Capture the cell that displays the provided text and extract its (X, Y) central coordinate. 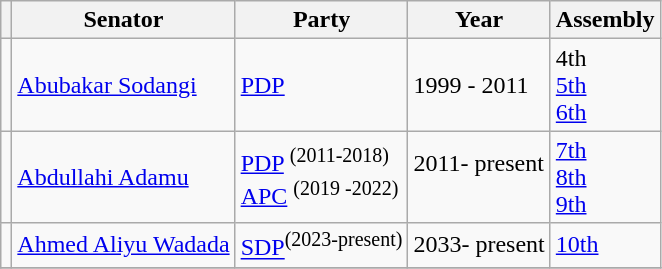
PDP (2011-2018)APC (2019 -2022) (322, 177)
2011- present (479, 177)
7th8th9th (605, 177)
2033- present (479, 246)
Party (322, 20)
Abdullahi Adamu (124, 177)
4th5th6th (605, 85)
SDP(2023-present) (322, 246)
Abubakar Sodangi (124, 85)
1999 - 2011 (479, 85)
10th (605, 246)
Year (479, 20)
Senator (124, 20)
PDP (322, 85)
Ahmed Aliyu Wadada (124, 246)
Assembly (605, 20)
